Find where the given text appears and provide that cell's center as (x, y) coordinate. 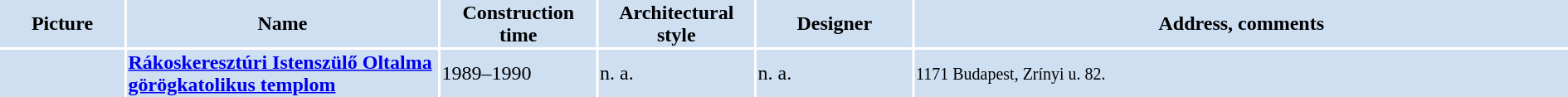
Designer (835, 23)
1989–1990 (519, 73)
Architectural style (677, 23)
Address, comments (1241, 23)
Rákoskeresztúri Istenszülő Oltalma görögkatolikus templom (282, 73)
Picture (62, 23)
Name (282, 23)
1171 Budapest, Zrínyi u. 82. (1241, 73)
Construction time (519, 23)
